Determine the [x, y] coordinate at the center of the cell enclosing the given text.  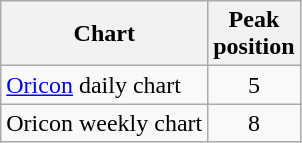
Oricon daily chart [104, 85]
Oricon weekly chart [104, 123]
Chart [104, 34]
5 [254, 85]
8 [254, 123]
Peakposition [254, 34]
